Return the [X, Y] coordinate for the center point of the cell that contains the specified text.  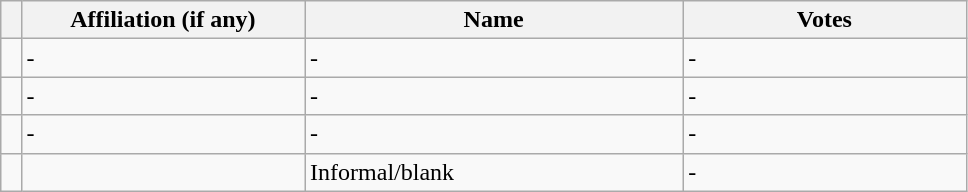
Votes [825, 20]
Name [494, 20]
Affiliation (if any) [163, 20]
Informal/blank [494, 172]
